Return (X, Y) of the center of cell containing provided text 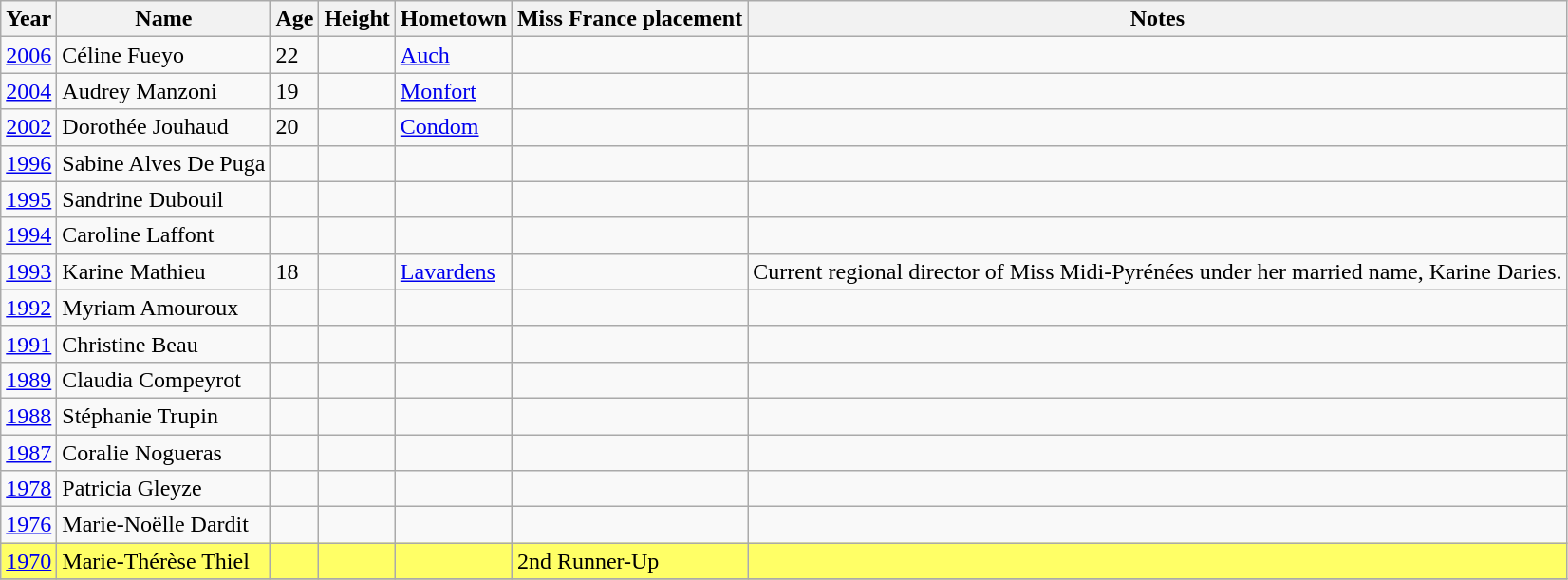
Auch (454, 55)
Dorothée Jouhaud (163, 127)
Claudia Compeyrot (163, 380)
Marie-Noëlle Dardit (163, 525)
Christine Beau (163, 344)
Myriam Amouroux (163, 308)
2006 (28, 55)
Miss France placement (629, 19)
Audrey Manzoni (163, 91)
Céline Fueyo (163, 55)
Hometown (454, 19)
1976 (28, 525)
Caroline Laffont (163, 235)
1995 (28, 199)
Height (357, 19)
Karine Mathieu (163, 271)
Year (28, 19)
Age (294, 19)
Stéphanie Trupin (163, 416)
Sandrine Dubouil (163, 199)
Condom (454, 127)
20 (294, 127)
Marie-Thérèse Thiel (163, 561)
1988 (28, 416)
Current regional director of Miss Midi-Pyrénées under her married name, Karine Daries. (1158, 271)
22 (294, 55)
Monfort (454, 91)
1987 (28, 453)
19 (294, 91)
Sabine Alves De Puga (163, 163)
2nd Runner-Up (629, 561)
2004 (28, 91)
Lavardens (454, 271)
1991 (28, 344)
1992 (28, 308)
1989 (28, 380)
Name (163, 19)
1993 (28, 271)
1978 (28, 489)
1970 (28, 561)
Patricia Gleyze (163, 489)
2002 (28, 127)
1994 (28, 235)
Coralie Nogueras (163, 453)
1996 (28, 163)
18 (294, 271)
Notes (1158, 19)
